Determine the [X, Y] coordinate at the center of the cell enclosing the given text.  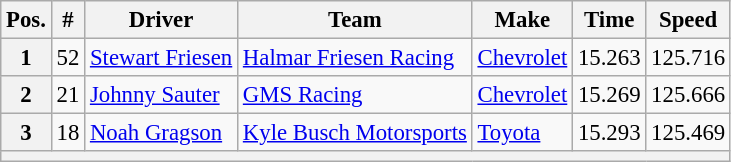
15.293 [610, 133]
Driver [162, 20]
GMS Racing [356, 95]
Time [610, 20]
# [68, 20]
Pos. [26, 20]
Team [356, 20]
3 [26, 133]
Speed [688, 20]
52 [68, 58]
2 [26, 95]
Noah Gragson [162, 133]
15.269 [610, 95]
125.469 [688, 133]
15.263 [610, 58]
1 [26, 58]
Kyle Busch Motorsports [356, 133]
Toyota [522, 133]
Stewart Friesen [162, 58]
Johnny Sauter [162, 95]
125.716 [688, 58]
125.666 [688, 95]
Halmar Friesen Racing [356, 58]
Make [522, 20]
21 [68, 95]
18 [68, 133]
